Identify which cell holds the provided text, then report its [x, y] central coordinate. 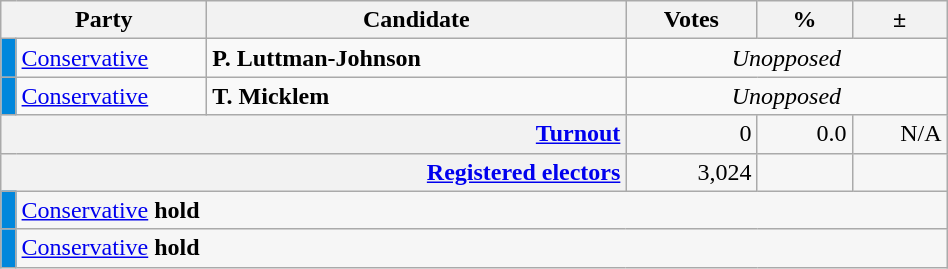
Turnout [314, 134]
Registered electors [314, 172]
Candidate [416, 20]
0.0 [804, 134]
N/A [900, 134]
% [804, 20]
0 [692, 134]
± [900, 20]
Votes [692, 20]
3,024 [692, 172]
T. Micklem [416, 96]
Party [104, 20]
P. Luttman-Johnson [416, 58]
